Detect which cell encompasses the target text, then output its [x, y] center coordinate. 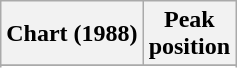
Chart (1988) [72, 34]
Peakposition [189, 34]
